Return (X, Y) of the center of cell containing provided text 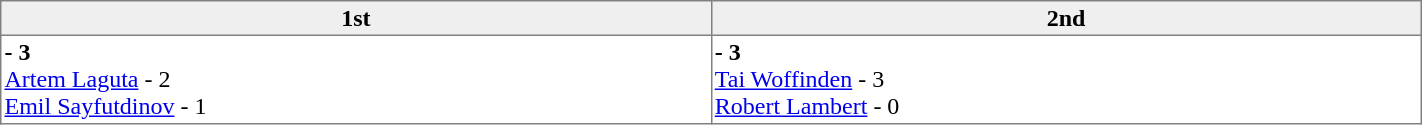
1st (356, 18)
- 3Artem Laguta - 2Emil Sayfutdinov - 1 (356, 79)
- 3Tai Woffinden - 3Robert Lambert - 0 (1066, 79)
2nd (1066, 18)
